Return [x, y] of the center of cell containing provided text 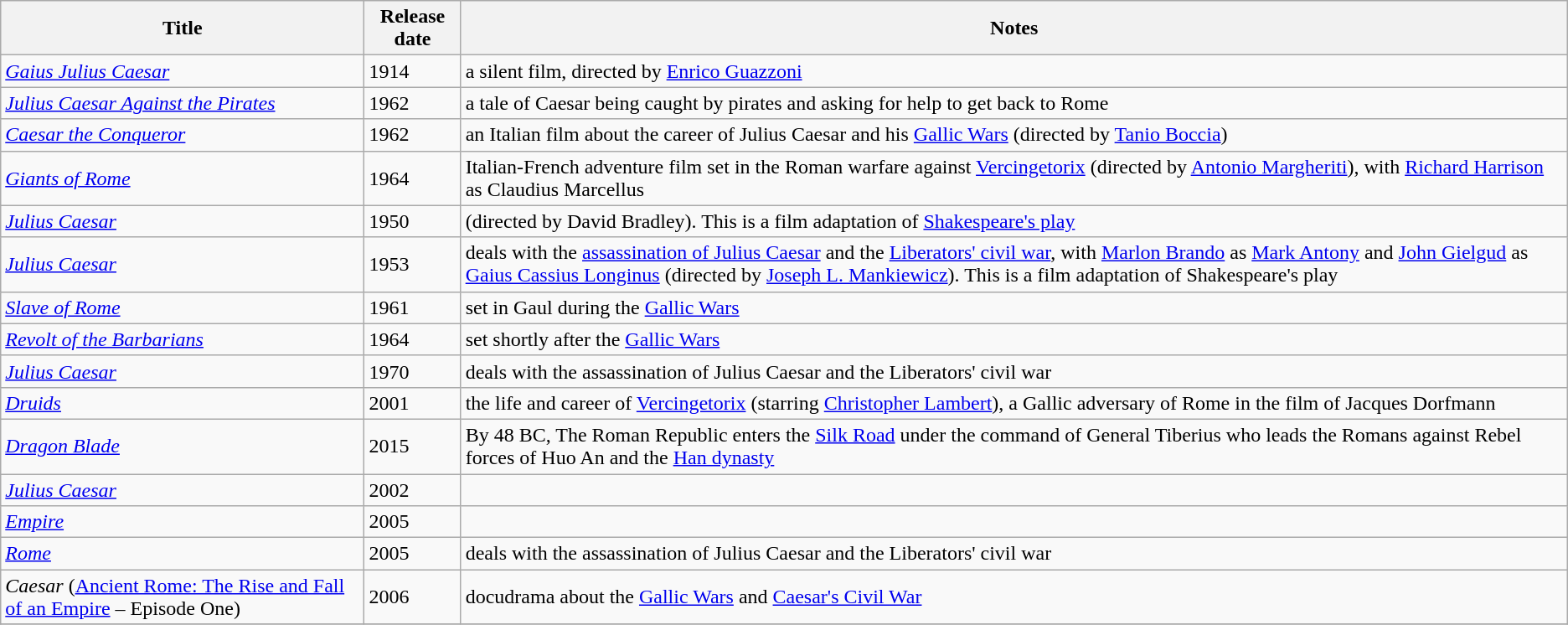
2015 [412, 446]
Slave of Rome [183, 307]
2002 [412, 490]
set in Gaul during the Gallic Wars [1014, 307]
1914 [412, 71]
Julius Caesar Against the Pirates [183, 103]
2001 [412, 403]
Druids [183, 403]
1961 [412, 307]
Caesar the Conqueror [183, 135]
Empire [183, 522]
1950 [412, 221]
Giants of Rome [183, 178]
Gaius Julius Caesar [183, 71]
an Italian film about the career of Julius Caesar and his Gallic Wars (directed by Tanio Boccia) [1014, 135]
the life and career of Vercingetorix (starring Christopher Lambert), a Gallic adversary of Rome in the film of Jacques Dorfmann [1014, 403]
1970 [412, 371]
2006 [412, 597]
a silent film, directed by Enrico Guazzoni [1014, 71]
Rome [183, 554]
(directed by David Bradley). This is a film adaptation of Shakespeare's play [1014, 221]
Release date [412, 28]
Title [183, 28]
Caesar (Ancient Rome: The Rise and Fall of an Empire – Episode One) [183, 597]
docudrama about the Gallic Wars and Caesar's Civil War [1014, 597]
Dragon Blade [183, 446]
1953 [412, 265]
a tale of Caesar being caught by pirates and asking for help to get back to Rome [1014, 103]
set shortly after the Gallic Wars [1014, 339]
Revolt of the Barbarians [183, 339]
Notes [1014, 28]
